Output the (x, y) coordinate of the center of the cell containing the given text.  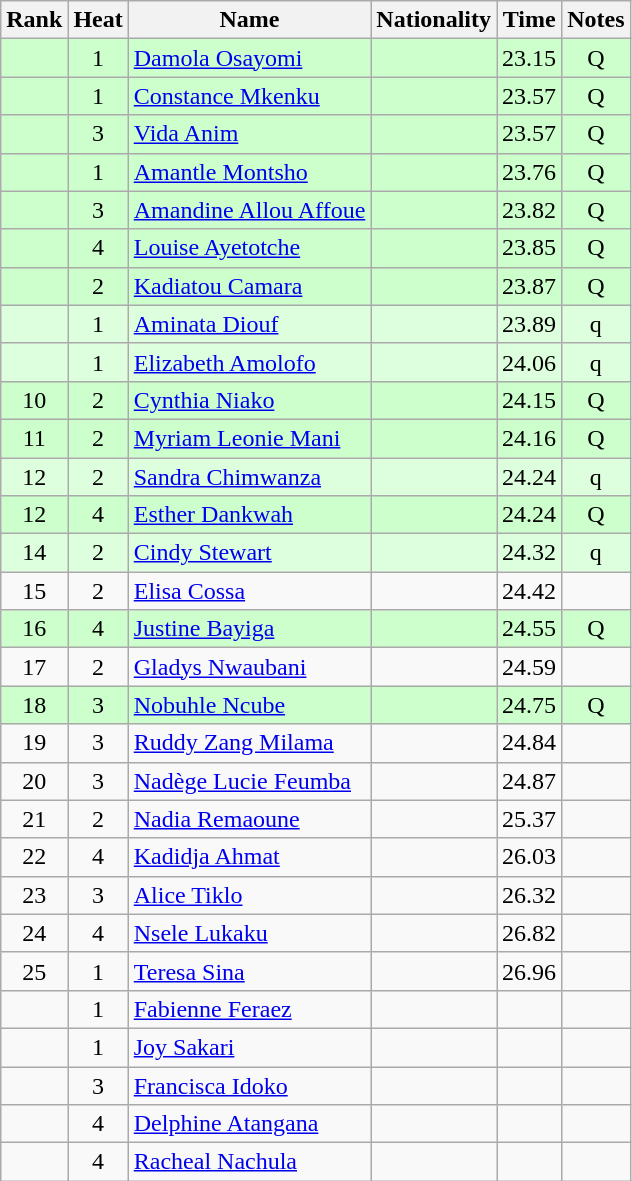
23.76 (530, 172)
23.82 (530, 210)
24.75 (530, 705)
Cynthia Niako (250, 400)
Damola Osayomi (250, 58)
24.16 (530, 438)
Myriam Leonie Mani (250, 438)
Fabienne Feraez (250, 1009)
Nadia Remaoune (250, 819)
Justine Bayiga (250, 629)
Francisca Idoko (250, 1085)
10 (34, 400)
Esther Dankwah (250, 515)
Teresa Sina (250, 971)
Louise Ayetotche (250, 248)
22 (34, 857)
Racheal Nachula (250, 1162)
Nsele Lukaku (250, 933)
Ruddy Zang Milama (250, 743)
Heat (98, 20)
Sandra Chimwanza (250, 477)
17 (34, 667)
23.15 (530, 58)
15 (34, 591)
25 (34, 971)
24.15 (530, 400)
23.85 (530, 248)
Amandine Allou Affoue (250, 210)
19 (34, 743)
24.32 (530, 553)
24.87 (530, 781)
Constance Mkenku (250, 96)
18 (34, 705)
Name (250, 20)
24.84 (530, 743)
23.89 (530, 324)
23.87 (530, 286)
23 (34, 895)
Vida Anim (250, 134)
21 (34, 819)
25.37 (530, 819)
26.03 (530, 857)
Aminata Diouf (250, 324)
26.82 (530, 933)
Kadiatou Camara (250, 286)
Nadège Lucie Feumba (250, 781)
Elisa Cossa (250, 591)
24.06 (530, 362)
24.59 (530, 667)
Time (530, 20)
Alice Tiklo (250, 895)
Kadidja Ahmat (250, 857)
16 (34, 629)
Joy Sakari (250, 1047)
Elizabeth Amolofo (250, 362)
24.42 (530, 591)
Cindy Stewart (250, 553)
Notes (596, 20)
Amantle Montsho (250, 172)
Delphine Atangana (250, 1124)
14 (34, 553)
11 (34, 438)
26.96 (530, 971)
Gladys Nwaubani (250, 667)
26.32 (530, 895)
24.55 (530, 629)
Nobuhle Ncube (250, 705)
Nationality (434, 20)
20 (34, 781)
Rank (34, 20)
24 (34, 933)
